Provide the (X, Y) coordinate of the cell's center where the given text is located.  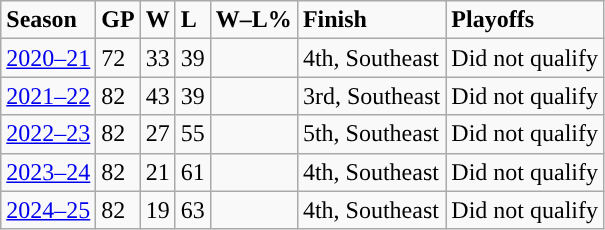
61 (192, 172)
43 (158, 96)
72 (118, 58)
19 (158, 210)
63 (192, 210)
2021–22 (48, 96)
W (158, 20)
GP (118, 20)
27 (158, 134)
L (192, 20)
33 (158, 58)
Playoffs (525, 20)
5th, Southeast (371, 134)
2020–21 (48, 58)
Finish (371, 20)
2022–23 (48, 134)
Season (48, 20)
2023–24 (48, 172)
21 (158, 172)
3rd, Southeast (371, 96)
W–L% (254, 20)
2024–25 (48, 210)
55 (192, 134)
